Return (x, y) of the center of cell containing provided text 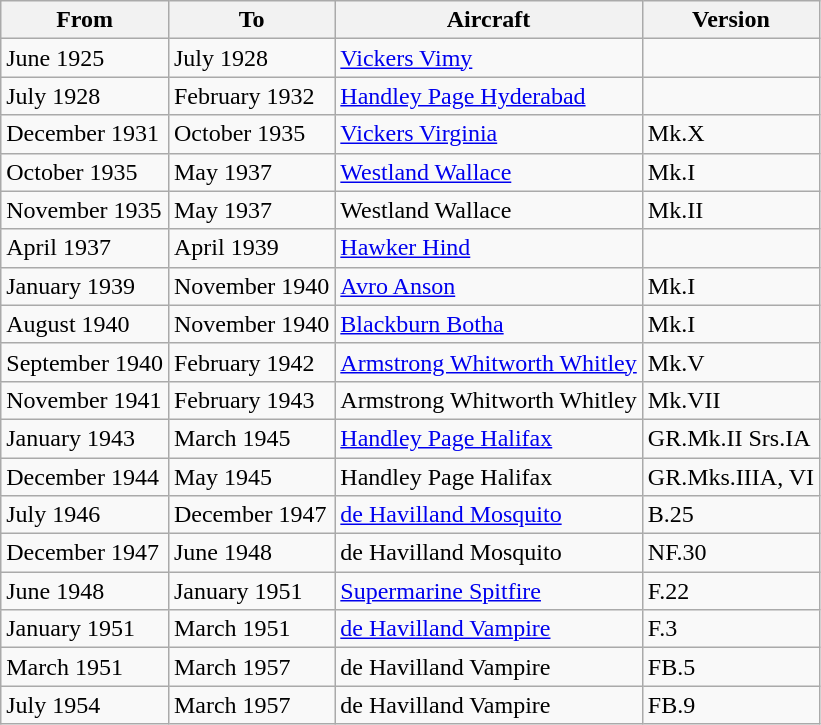
December 1944 (85, 477)
Vickers Virginia (488, 134)
Avro Anson (488, 286)
January 1943 (85, 438)
FB.9 (730, 705)
November 1941 (85, 400)
F.3 (730, 629)
September 1940 (85, 362)
February 1932 (251, 96)
April 1937 (85, 248)
Mk.II (730, 210)
Mk.VII (730, 400)
Vickers Vimy (488, 58)
June 1925 (85, 58)
Mk.V (730, 362)
July 1954 (85, 705)
May 1945 (251, 477)
February 1942 (251, 362)
Hawker Hind (488, 248)
Handley Page Hyderabad (488, 96)
Aircraft (488, 20)
January 1939 (85, 286)
August 1940 (85, 324)
Supermarine Spitfire (488, 591)
FB.5 (730, 667)
Version (730, 20)
March 1945 (251, 438)
To (251, 20)
December 1931 (85, 134)
July 1946 (85, 515)
Mk.X (730, 134)
B.25 (730, 515)
Blackburn Botha (488, 324)
GR.Mk.II Srs.IA (730, 438)
April 1939 (251, 248)
NF.30 (730, 553)
February 1943 (251, 400)
From (85, 20)
GR.Mks.IIIA, VI (730, 477)
F.22 (730, 591)
November 1935 (85, 210)
